Find where the given text appears and provide that cell's center as [x, y] coordinate. 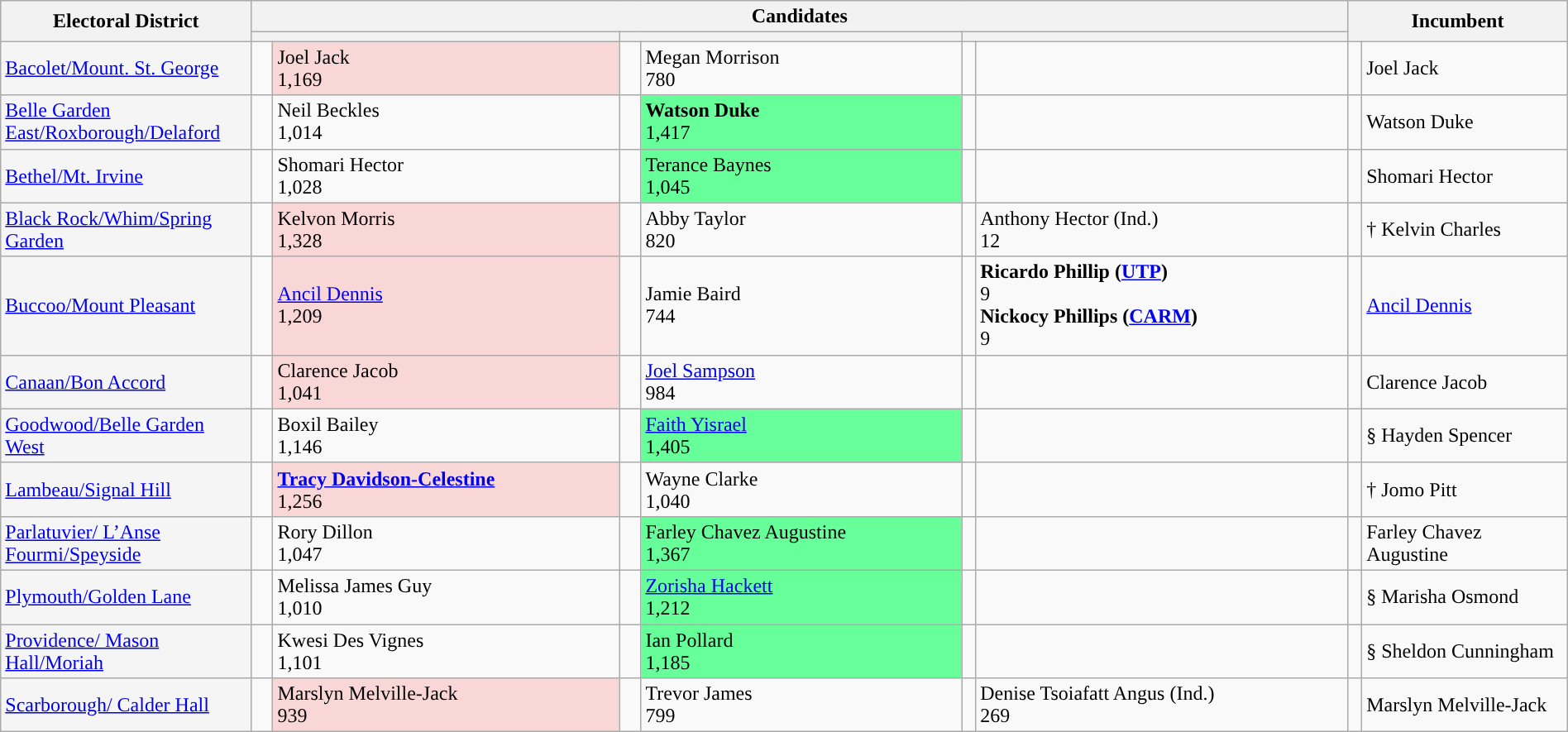
Jamie Baird744 [801, 306]
Rory Dillon1,047 [447, 543]
Zorisha Hackett1,212 [801, 597]
Boxil Bailey1,146 [447, 435]
Ricardo Phillip (UTP)9Nickocy Phillips (CARM)9 [1162, 306]
Megan Morrison780 [801, 68]
† Jomo Pitt [1465, 490]
§ Marisha Osmond [1465, 597]
Clarence Jacob1,041 [447, 382]
Providence/ Mason Hall/Moriah [126, 650]
Watson Duke [1465, 122]
Terance Baynes1,045 [801, 175]
Joel Jack [1465, 68]
Electoral District [126, 22]
Farley Chavez Augustine [1465, 543]
Melissa James Guy1,010 [447, 597]
Lambeau/Signal Hill [126, 490]
Canaan/Bon Accord [126, 382]
Joel Sampson984 [801, 382]
Shomari Hector [1465, 175]
Shomari Hector1,028 [447, 175]
Bacolet/Mount. St. George [126, 68]
Abby Taylor820 [801, 230]
Kwesi Des Vignes1,101 [447, 650]
Ancil Dennis [1465, 306]
Denise Tsoiafatt Angus (Ind.)269 [1162, 705]
Bethel/Mt. Irvine [126, 175]
Plymouth/Golden Lane [126, 597]
§ Sheldon Cunningham [1465, 650]
Joel Jack1,169 [447, 68]
Kelvon Morris1,328 [447, 230]
Ian Pollard1,185 [801, 650]
Candidates [800, 17]
Watson Duke1,417 [801, 122]
Scarborough/ Calder Hall [126, 705]
Belle Garden East/Roxborough/Delaford [126, 122]
Tracy Davidson-Celestine1,256 [447, 490]
Marslyn Melville-Jack [1465, 705]
Incumbent [1458, 22]
Wayne Clarke1,040 [801, 490]
† Kelvin Charles [1465, 230]
Trevor James799 [801, 705]
Farley Chavez Augustine1,367 [801, 543]
Anthony Hector (Ind.)12 [1162, 230]
Marslyn Melville-Jack939 [447, 705]
Clarence Jacob [1465, 382]
Black Rock/Whim/Spring Garden [126, 230]
§ Hayden Spencer [1465, 435]
Neil Beckles1,014 [447, 122]
Faith Yisrael1,405 [801, 435]
Ancil Dennis1,209 [447, 306]
Goodwood/Belle Garden West [126, 435]
Buccoo/Mount Pleasant [126, 306]
Parlatuvier/ L’Anse Fourmi/Speyside [126, 543]
